For the text-containing cell, return its midpoint in [x, y] coordinate format. 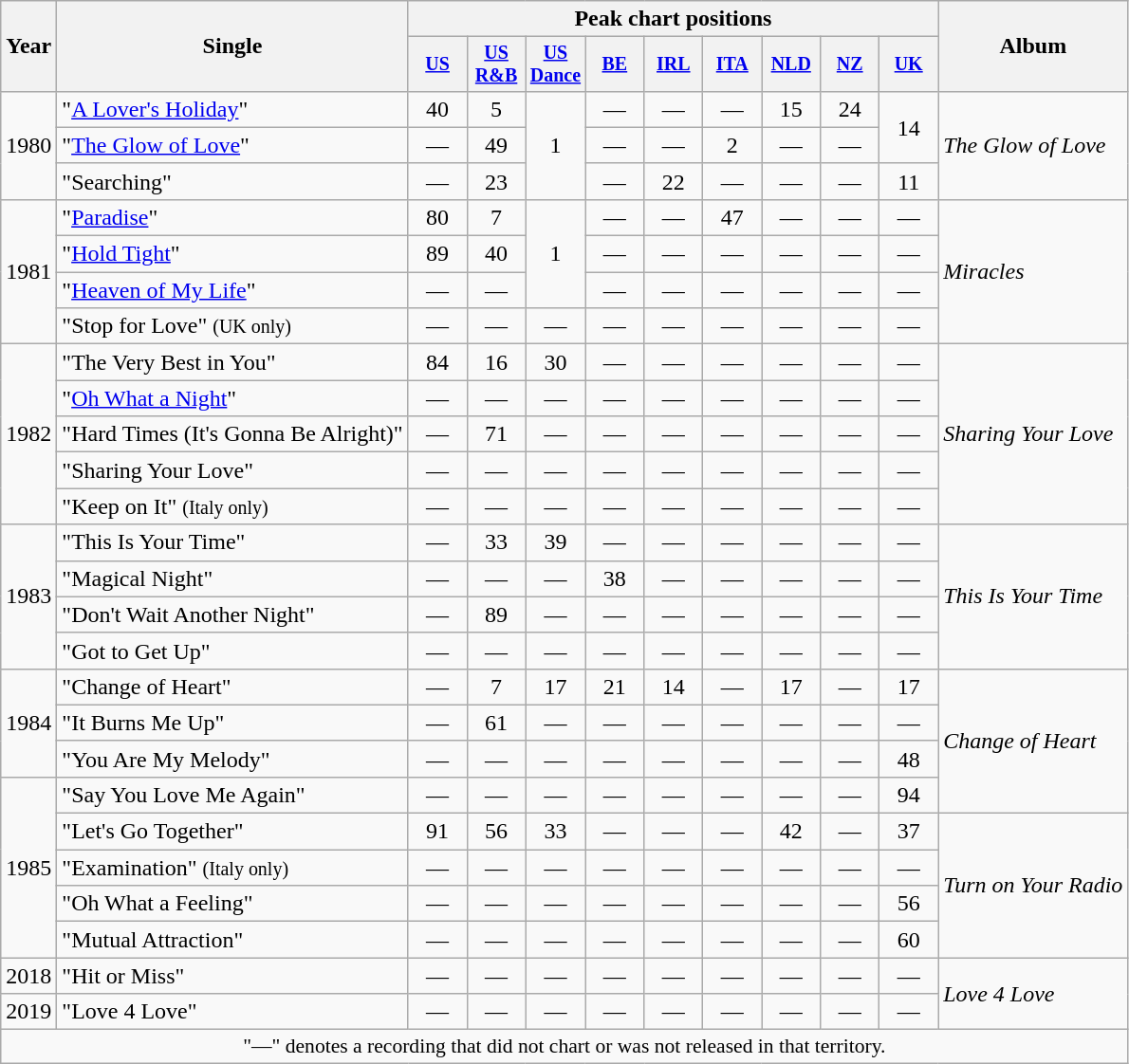
16 [496, 362]
1985 [28, 867]
21 [615, 687]
24 [850, 109]
USR&B [496, 64]
"Hard Times (It's Gonna Be Alright)" [232, 434]
Change of Heart [1033, 741]
"Keep on It" (Italy only) [232, 506]
"Change of Heart" [232, 687]
Love 4 Love [1033, 994]
Peak chart positions [674, 19]
1981 [28, 271]
"The Very Best in You" [232, 362]
"Let's Go Together" [232, 832]
"—" denotes a recording that did not chart or was not released in that territory. [564, 1047]
48 [909, 759]
US [437, 64]
IRL [674, 64]
2019 [28, 1012]
23 [496, 181]
"A Lover's Holiday" [232, 109]
2 [732, 145]
30 [556, 362]
60 [909, 940]
This Is Your Time [1033, 596]
Album [1033, 46]
"Got to Get Up" [232, 651]
94 [909, 795]
"Sharing Your Love" [232, 470]
61 [496, 723]
49 [496, 145]
"You Are My Melody" [232, 759]
84 [437, 362]
22 [674, 181]
ITA [732, 64]
USDance [556, 64]
"Stop for Love" (UK only) [232, 326]
"Say You Love Me Again" [232, 795]
Turn on Your Radio [1033, 886]
"Searching" [232, 181]
NLD [791, 64]
UK [909, 64]
1982 [28, 434]
11 [909, 181]
The Glow of Love [1033, 145]
2018 [28, 976]
1983 [28, 596]
91 [437, 832]
38 [615, 578]
37 [909, 832]
"Hit or Miss" [232, 976]
1980 [28, 145]
"Paradise" [232, 217]
"Examination" (Italy only) [232, 868]
47 [732, 217]
"Oh What a Night" [232, 398]
"It Burns Me Up" [232, 723]
"Don't Wait Another Night" [232, 615]
NZ [850, 64]
"Mutual Attraction" [232, 940]
Year [28, 46]
"The Glow of Love" [232, 145]
Sharing Your Love [1033, 434]
Miracles [1033, 271]
80 [437, 217]
"Heaven of My Life" [232, 290]
"Hold Tight" [232, 254]
42 [791, 832]
39 [556, 542]
5 [496, 109]
BE [615, 64]
"This Is Your Time" [232, 542]
1984 [28, 723]
"Love 4 Love" [232, 1012]
Single [232, 46]
"Oh What a Feeling" [232, 904]
15 [791, 109]
"Magical Night" [232, 578]
71 [496, 434]
